Find where the given text appears and provide that cell's center as [x, y] coordinate. 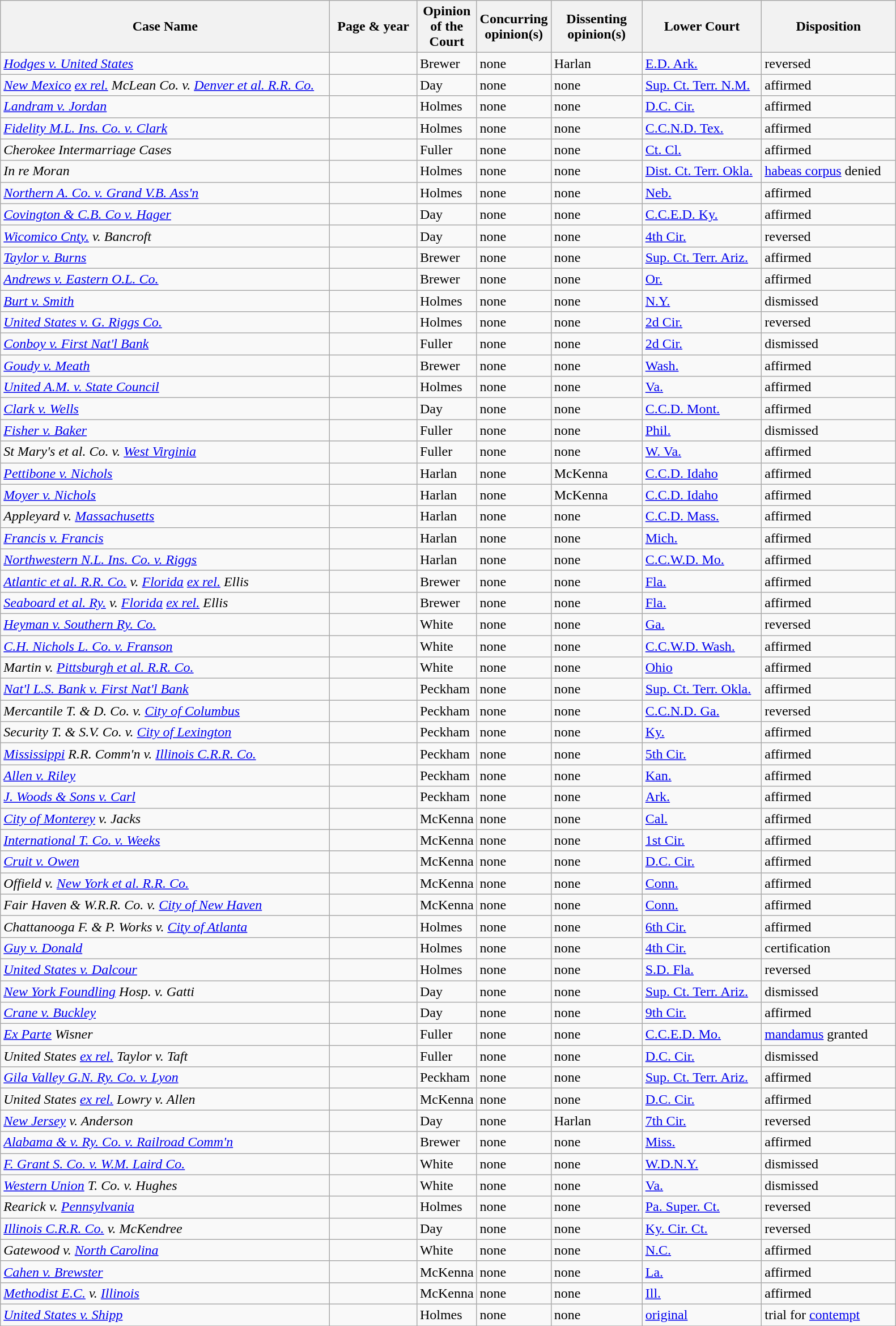
Landram v. Jordan [165, 107]
Ky. [702, 732]
1st Cir. [702, 840]
Ky. Cir. Ct. [702, 1228]
Conboy v. First Nat'l Bank [165, 344]
Ill. [702, 1293]
Atlantic et al. R.R. Co. v. Florida ex rel. Ellis [165, 581]
Heyman v. Southern Ry. Co. [165, 624]
United A.M. v. State Council [165, 387]
Burt v. Smith [165, 301]
Guy v. Donald [165, 948]
Kan. [702, 776]
Cahen v. Brewster [165, 1272]
New York Foundling Hosp. v. Gatti [165, 992]
Seaboard et al. Ry. v. Florida ex rel. Ellis [165, 603]
6th Cir. [702, 926]
Disposition [829, 27]
United States v. Shipp [165, 1315]
Rearick v. Pennsylvania [165, 1207]
Ex Parte Wisner [165, 1035]
C.C.N.D. Tex. [702, 128]
C.C.W.D. Wash. [702, 646]
Gatewood v. North Carolina [165, 1250]
Gila Valley G.N. Ry. Co. v. Lyon [165, 1078]
C.C.W.D. Mo. [702, 560]
Sup. Ct. Terr. Okla. [702, 689]
Northwestern N.L. Ins. Co. v. Riggs [165, 560]
Andrews v. Eastern O.L. Co. [165, 279]
Nat'l L.S. Bank v. First Nat'l Bank [165, 689]
Goudy v. Meath [165, 366]
Chattanooga F. & P. Works v. City of Atlanta [165, 926]
Offield v. New York et al. R.R. Co. [165, 883]
City of Monterey v. Jacks [165, 819]
N.Y. [702, 301]
C.C.D. Mont. [702, 409]
habeas corpus denied [829, 171]
certification [829, 948]
Ga. [702, 624]
Martin v. Pittsburgh et al. R.R. Co. [165, 668]
Appleyard v. Massachusetts [165, 516]
Wicomico Cnty. v. Bancroft [165, 236]
Security T. & S.V. Co. v. City of Lexington [165, 732]
Dissenting opinion(s) [596, 27]
Phil. [702, 430]
Neb. [702, 193]
N.C. [702, 1250]
Lower Court [702, 27]
Mississippi R.R. Comm'n v. Illinois C.R.R. Co. [165, 754]
S.D. Fla. [702, 969]
Methodist E.C. v. Illinois [165, 1293]
Ohio [702, 668]
United States v. Dalcour [165, 969]
W.D.N.Y. [702, 1164]
trial for contempt [829, 1315]
C.H. Nichols L. Co. v. Franson [165, 646]
Allen v. Riley [165, 776]
7th Cir. [702, 1121]
Mich. [702, 538]
mandamus granted [829, 1035]
Fidelity M.L. Ins. Co. v. Clark [165, 128]
C.C.E.D. Mo. [702, 1035]
United States v. G. Riggs Co. [165, 323]
Cherokee Intermarriage Cases [165, 150]
United States ex rel. Taylor v. Taft [165, 1056]
St Mary's et al. Co. v. West Virginia [165, 452]
C.C.E.D. Ky. [702, 214]
Northern A. Co. v. Grand V.B. Ass'n [165, 193]
Or. [702, 279]
J. Woods & Sons v. Carl [165, 797]
La. [702, 1272]
Crane v. Buckley [165, 1013]
New Mexico ex rel. McLean Co. v. Denver et al. R.R. Co. [165, 85]
Pettibone v. Nichols [165, 473]
International T. Co. v. Weeks [165, 840]
Cruit v. Owen [165, 862]
Western Union T. Co. v. Hughes [165, 1185]
9th Cir. [702, 1013]
Wash. [702, 366]
Mercantile T. & D. Co. v. City of Columbus [165, 711]
Ct. Cl. [702, 150]
C.C.N.D. Ga. [702, 711]
Sup. Ct. Terr. N.M. [702, 85]
Fair Haven & W.R.R. Co. v. City of New Haven [165, 905]
In re Moran [165, 171]
Cal. [702, 819]
C.C.D. Mass. [702, 516]
Concurring opinion(s) [513, 27]
Clark v. Wells [165, 409]
Francis v. Francis [165, 538]
Illinois C.R.R. Co. v. McKendree [165, 1228]
original [702, 1315]
Pa. Super. Ct. [702, 1207]
5th Cir. [702, 754]
W. Va. [702, 452]
E.D. Ark. [702, 63]
Miss. [702, 1142]
Fisher v. Baker [165, 430]
Ark. [702, 797]
Case Name [165, 27]
Alabama & v. Ry. Co. v. Railroad Comm'n [165, 1142]
Moyer v. Nichols [165, 495]
Page & year [373, 27]
United States ex rel. Lowry v. Allen [165, 1099]
Hodges v. United States [165, 63]
New Jersey v. Anderson [165, 1121]
Taylor v. Burns [165, 257]
Dist. Ct. Terr. Okla. [702, 171]
F. Grant S. Co. v. W.M. Laird Co. [165, 1164]
Opinion of the Court [447, 27]
Covington & C.B. Co v. Hager [165, 214]
